Detect which cell encompasses the target text, then output its (x, y) center coordinate. 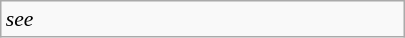
see (203, 19)
